Detect which cell encompasses the target text, then output its (X, Y) center coordinate. 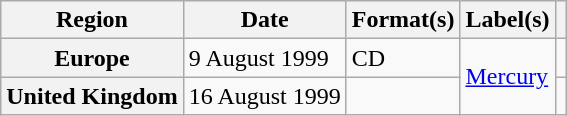
United Kingdom (92, 96)
Date (264, 20)
Mercury (508, 77)
9 August 1999 (264, 58)
Label(s) (508, 20)
Region (92, 20)
Format(s) (403, 20)
16 August 1999 (264, 96)
Europe (92, 58)
CD (403, 58)
